Detect which cell encompasses the target text, then output its [x, y] center coordinate. 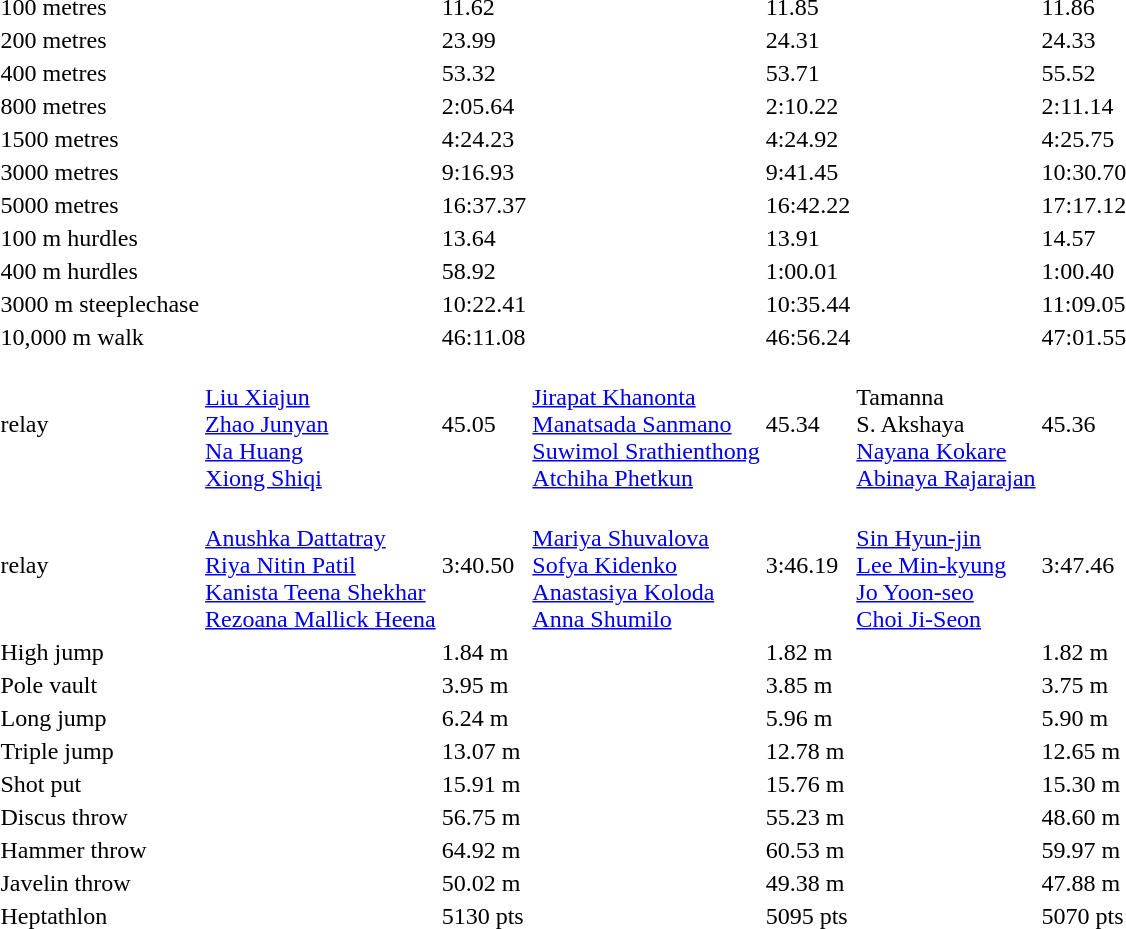
46:11.08 [484, 337]
1:00.01 [808, 271]
3:40.50 [484, 565]
60.53 m [808, 850]
16:42.22 [808, 205]
15.76 m [808, 784]
58.92 [484, 271]
6.24 m [484, 718]
24.31 [808, 40]
64.92 m [484, 850]
53.71 [808, 73]
3:46.19 [808, 565]
45.05 [484, 424]
56.75 m [484, 817]
1.82 m [808, 652]
50.02 m [484, 883]
Liu XiajunZhao JunyanNa HuangXiong Shiqi [321, 424]
3.85 m [808, 685]
46:56.24 [808, 337]
10:35.44 [808, 304]
Sin Hyun-jinLee Min-kyungJo Yoon-seoChoi Ji-Seon [946, 565]
Anushka DattatrayRiya Nitin PatilKanista Teena ShekharRezoana Mallick Heena [321, 565]
4:24.23 [484, 139]
Mariya ShuvalovaSofya KidenkoAnastasiya KolodaAnna Shumilo [646, 565]
9:41.45 [808, 172]
12.78 m [808, 751]
Jirapat KhanontaManatsada SanmanoSuwimol SrathienthongAtchiha Phetkun [646, 424]
15.91 m [484, 784]
45.34 [808, 424]
49.38 m [808, 883]
10:22.41 [484, 304]
5.96 m [808, 718]
9:16.93 [484, 172]
TamannaS. AkshayaNayana KokareAbinaya Rajarajan [946, 424]
1.84 m [484, 652]
53.32 [484, 73]
23.99 [484, 40]
16:37.37 [484, 205]
3.95 m [484, 685]
13.64 [484, 238]
13.91 [808, 238]
4:24.92 [808, 139]
55.23 m [808, 817]
2:05.64 [484, 106]
13.07 m [484, 751]
2:10.22 [808, 106]
